Detect which cell encompasses the target text, then output its [x, y] center coordinate. 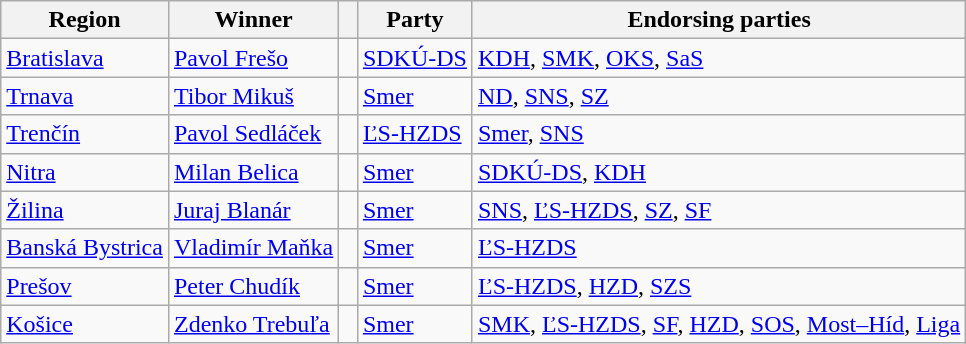
Trnava [85, 96]
Pavol Sedláček [253, 134]
Milan Belica [253, 172]
Smer, SNS [718, 134]
SMK, ĽS-HZDS, SF, HZD, SOS, Most–Híd, Liga [718, 324]
ĽS-HZDS, HZD, SZS [718, 286]
Winner [253, 20]
SNS, ĽS-HZDS, SZ, SF [718, 210]
Nitra [85, 172]
Bratislava [85, 58]
Zdenko Trebuľa [253, 324]
Vladimír Maňka [253, 248]
Peter Chudík [253, 286]
Banská Bystrica [85, 248]
KDH, SMK, OKS, SaS [718, 58]
Trenčín [85, 134]
Prešov [85, 286]
Juraj Blanár [253, 210]
Košice [85, 324]
Region [85, 20]
SDKÚ-DS [414, 58]
SDKÚ-DS, KDH [718, 172]
Tibor Mikuš [253, 96]
Žilina [85, 210]
ND, SNS, SZ [718, 96]
Pavol Frešo [253, 58]
Endorsing parties [718, 20]
Party [414, 20]
